Provide the (X, Y) coordinate of the cell's center where the given text is located.  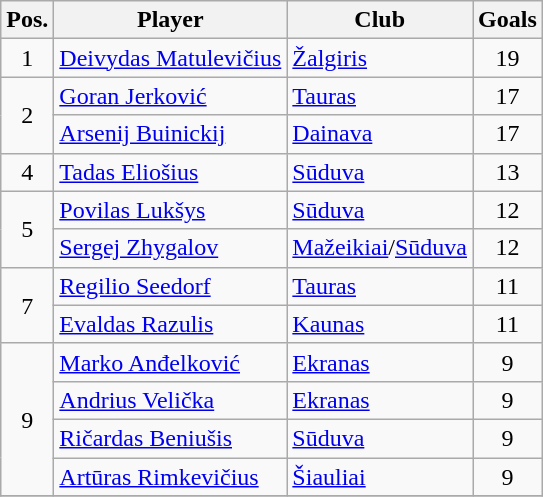
Artūras Rimkevičius (170, 477)
Šiauliai (380, 477)
7 (28, 305)
13 (508, 172)
Mažeikiai/Sūduva (380, 248)
5 (28, 229)
Arsenij Buinickij (170, 134)
2 (28, 115)
Goals (508, 20)
Player (170, 20)
Goran Jerković (170, 96)
Andrius Velička (170, 400)
1 (28, 58)
Marko Anđelković (170, 362)
Kaunas (380, 324)
4 (28, 172)
19 (508, 58)
Žalgiris (380, 58)
Club (380, 20)
Dainava (380, 134)
Regilio Seedorf (170, 286)
Ričardas Beniušis (170, 438)
Pos. (28, 20)
Evaldas Razulis (170, 324)
Deivydas Matulevičius (170, 58)
Tadas Eliošius (170, 172)
Sergej Zhygalov (170, 248)
Povilas Lukšys (170, 210)
